Output the [X, Y] coordinate of the center of the cell containing the given text.  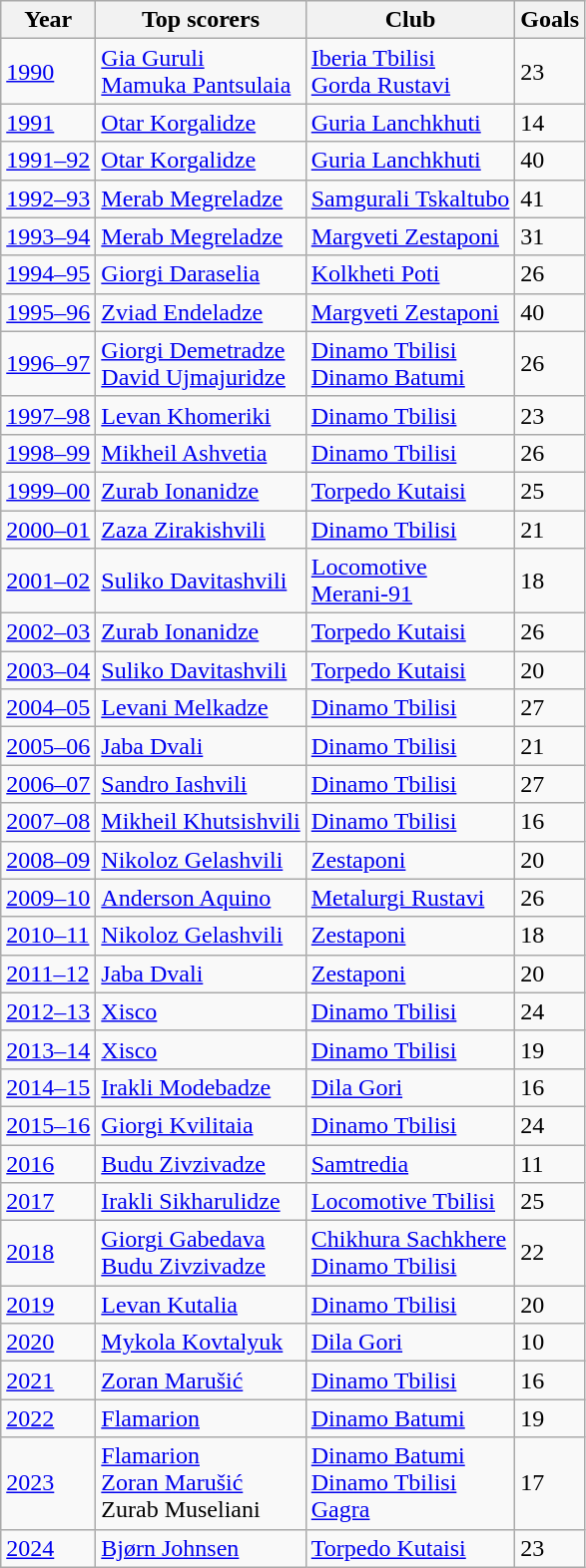
1993–94 [48, 236]
Iberia TbilisiGorda Rustavi [410, 72]
Irakli Modebadze [201, 1087]
Club [410, 20]
2010–11 [48, 936]
14 [550, 123]
1991 [48, 123]
2003–04 [48, 670]
Irakli Sikharulidze [201, 1202]
1999–00 [48, 491]
Flamarion Zoran Marušić Zurab Museliani [201, 1483]
Zviad Endeladze [201, 312]
Budu Zivzivadze [201, 1164]
2012–13 [48, 1011]
2005–06 [48, 746]
LocomotiveMerani-91 [410, 581]
Bjørn Johnsen [201, 1548]
Levan Khomeriki [201, 415]
2017 [48, 1202]
Dinamo Batumi [410, 1418]
Zaza Zirakishvili [201, 530]
22 [550, 1253]
11 [550, 1164]
Mikheil Khutsishvili [201, 822]
2002–03 [48, 632]
Giorgi Daraselia [201, 274]
2018 [48, 1253]
Levani Melkadze [201, 708]
Flamarion [201, 1418]
Goals [550, 20]
1995–96 [48, 312]
2022 [48, 1418]
Samtredia [410, 1164]
Zoran Marušić [201, 1380]
Giorgi Kvilitaia [201, 1125]
2020 [48, 1343]
Top scorers [201, 20]
2004–05 [48, 708]
2008–09 [48, 860]
Locomotive Tbilisi [410, 1202]
Samgurali Tskaltubo [410, 198]
Dinamo TbilisiDinamo Batumi [410, 363]
2006–07 [48, 784]
Anderson Aquino [201, 898]
2014–15 [48, 1087]
1996–97 [48, 363]
1991–92 [48, 161]
1997–98 [48, 415]
Gia Guruli Mamuka Pantsulaia [201, 72]
Chikhura SachkhereDinamo Tbilisi [410, 1253]
2007–08 [48, 822]
Year [48, 20]
Levan Kutalia [201, 1305]
10 [550, 1343]
1992–93 [48, 198]
31 [550, 236]
2011–12 [48, 974]
2009–10 [48, 898]
2023 [48, 1483]
2016 [48, 1164]
2001–02 [48, 581]
2015–16 [48, 1125]
2024 [48, 1548]
2013–14 [48, 1049]
2021 [48, 1380]
Sandro Iashvili [201, 784]
2019 [48, 1305]
1994–95 [48, 274]
17 [550, 1483]
Dinamo BatumiDinamo TbilisiGagra [410, 1483]
Mykola Kovtalyuk [201, 1343]
41 [550, 198]
2000–01 [48, 530]
Giorgi Gabedava Budu Zivzivadze [201, 1253]
Giorgi Demetradze David Ujmajuridze [201, 363]
Metalurgi Rustavi [410, 898]
Mikheil Ashvetia [201, 453]
1990 [48, 72]
1998–99 [48, 453]
Kolkheti Poti [410, 274]
